Determine the (X, Y) coordinate at the center of the cell enclosing the given text.  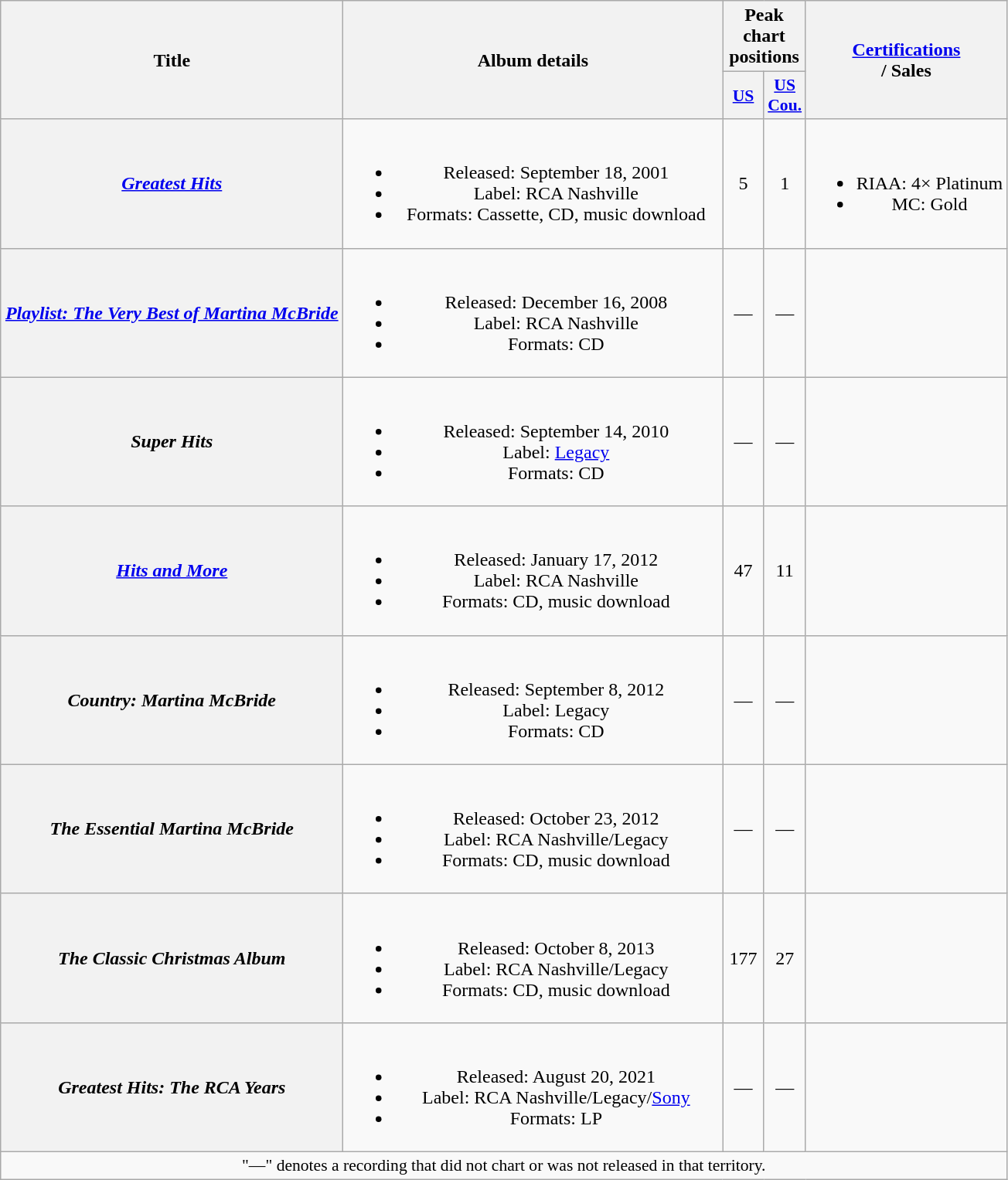
Released: August 20, 2021Label: RCA Nashville/Legacy/SonyFormats: LP (533, 1086)
Released: December 16, 2008Label: RCA NashvilleFormats: CD (533, 312)
Released: January 17, 2012Label: RCA NashvilleFormats: CD, music download (533, 570)
11 (785, 570)
177 (744, 958)
Certifications / Sales (906, 60)
The Essential Martina McBride (172, 828)
Hits and More (172, 570)
5 (744, 184)
Title (172, 60)
US (744, 96)
"—" denotes a recording that did not chart or was not released in that territory. (504, 1165)
Released: September 8, 2012Label: LegacyFormats: CD (533, 700)
Greatest Hits: The RCA Years (172, 1086)
Released: October 23, 2012Label: RCA Nashville/LegacyFormats: CD, music download (533, 828)
The Classic Christmas Album (172, 958)
Country: Martina McBride (172, 700)
USCou. (785, 96)
Super Hits (172, 442)
Released: September 14, 2010Label: LegacyFormats: CD (533, 442)
47 (744, 570)
Album details (533, 60)
Playlist: The Very Best of Martina McBride (172, 312)
RIAA: 4× PlatinumMC: Gold (906, 184)
Greatest Hits (172, 184)
Released: October 8, 2013Label: RCA Nashville/LegacyFormats: CD, music download (533, 958)
Released: September 18, 2001Label: RCA NashvilleFormats: Cassette, CD, music download (533, 184)
1 (785, 184)
Peak chartpositions (764, 36)
27 (785, 958)
